For the text-containing cell, return its midpoint in [x, y] coordinate format. 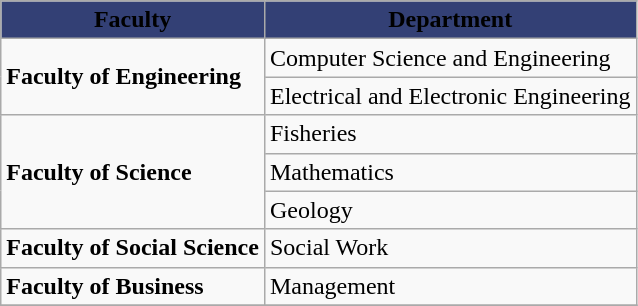
Management [450, 286]
Faculty of Science [133, 172]
Fisheries [450, 134]
Social Work [450, 248]
Computer Science and Engineering [450, 58]
Geology [450, 210]
Faculty of Business [133, 286]
Faculty of Engineering [133, 77]
Electrical and Electronic Engineering [450, 96]
Department [450, 20]
Mathematics [450, 172]
Faculty of Social Science [133, 248]
Faculty [133, 20]
